Scan for the cell matching the given text and deliver its (X, Y) coordinate at center. 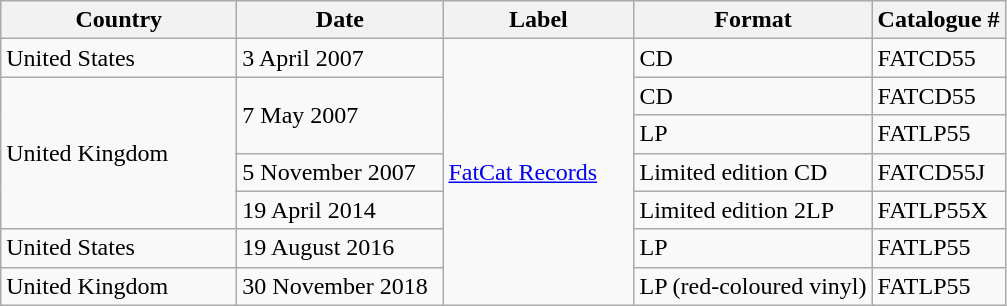
3 April 2007 (340, 58)
7 May 2007 (340, 115)
Limited edition CD (753, 172)
Limited edition 2LP (753, 210)
30 November 2018 (340, 286)
Country (119, 20)
Date (340, 20)
LP (red-coloured vinyl) (753, 286)
FATLP55X (938, 210)
5 November 2007 (340, 172)
Label (538, 20)
Format (753, 20)
19 April 2014 (340, 210)
Catalogue # (938, 20)
FATCD55J (938, 172)
19 August 2016 (340, 248)
FatCat Records (538, 172)
